Find where the given text appears and provide that cell's center as (X, Y) coordinate. 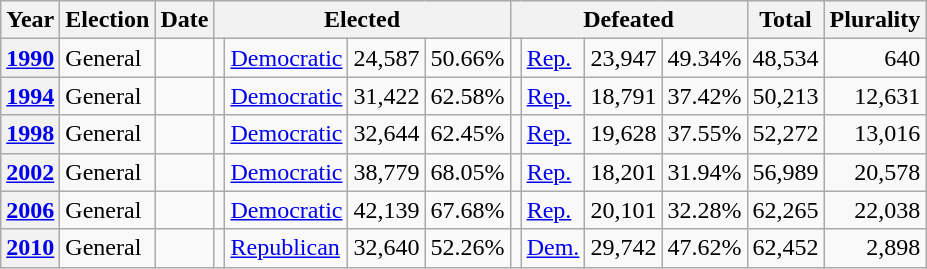
Year (30, 20)
42,139 (386, 210)
Date (184, 20)
Republican (286, 248)
1998 (30, 134)
Defeated (628, 20)
37.55% (704, 134)
32,644 (386, 134)
20,578 (875, 172)
2,898 (875, 248)
29,742 (624, 248)
31.94% (704, 172)
62,265 (786, 210)
13,016 (875, 134)
52.26% (468, 248)
62.58% (468, 96)
Election (108, 20)
Elected (362, 20)
50,213 (786, 96)
38,779 (386, 172)
56,989 (786, 172)
18,791 (624, 96)
Total (786, 20)
68.05% (468, 172)
1994 (30, 96)
22,038 (875, 210)
18,201 (624, 172)
32,640 (386, 248)
37.42% (704, 96)
640 (875, 58)
Plurality (875, 20)
23,947 (624, 58)
47.62% (704, 248)
Dem. (553, 248)
2006 (30, 210)
62.45% (468, 134)
48,534 (786, 58)
32.28% (704, 210)
19,628 (624, 134)
20,101 (624, 210)
31,422 (386, 96)
67.68% (468, 210)
49.34% (704, 58)
1990 (30, 58)
2010 (30, 248)
2002 (30, 172)
12,631 (875, 96)
52,272 (786, 134)
24,587 (386, 58)
62,452 (786, 248)
50.66% (468, 58)
